Pinpoint the cell where the given text exists, returning its (X, Y) midpoint coordinate. 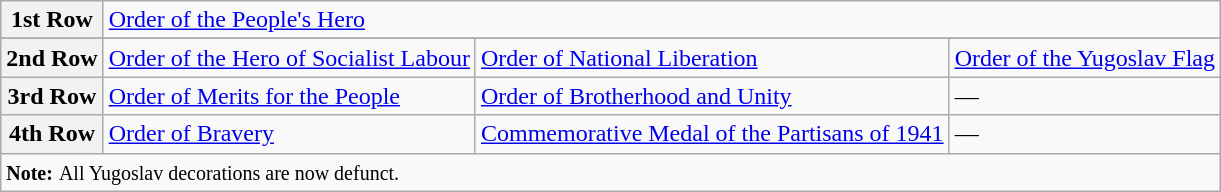
Order of Brotherhood and Unity (712, 96)
Order of the People's Hero (662, 20)
Order of Merits for the People (289, 96)
4th Row (52, 134)
Note: All Yugoslav decorations are now defunct. (611, 172)
1st Row (52, 20)
Commemorative Medal of the Partisans of 1941 (712, 134)
Order of the Hero of Socialist Labour (289, 58)
2nd Row (52, 58)
Order of Bravery (289, 134)
3rd Row (52, 96)
Order of National Liberation (712, 58)
Order of the Yugoslav Flag (1084, 58)
